From the cell containing the given text, extract its center point as [x, y] coordinate. 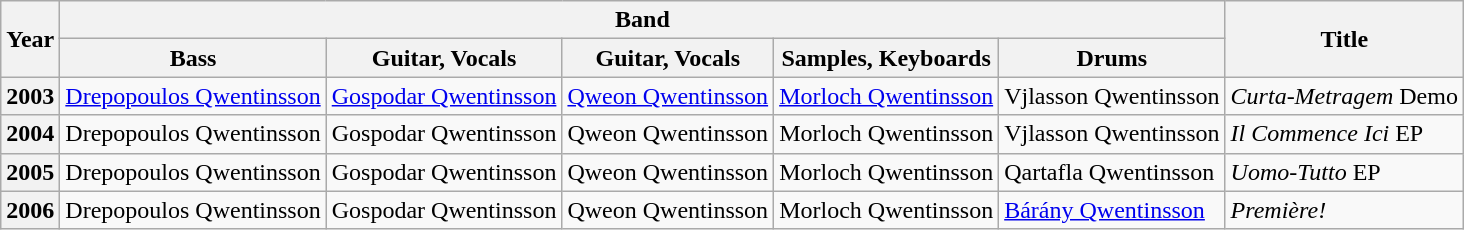
Drums [1112, 58]
Uomo-Tutto EP [1344, 172]
2005 [30, 172]
Band [642, 20]
Qartafla Qwentinsson [1112, 172]
Year [30, 39]
2003 [30, 96]
Bárány Qwentinsson [1112, 210]
2004 [30, 134]
Title [1344, 39]
Bass [193, 58]
2006 [30, 210]
Il Commence Ici EP [1344, 134]
Première! [1344, 210]
Samples, Keyboards [886, 58]
Curta-Metragem Demo [1344, 96]
